For the text-containing cell, return its midpoint in (X, Y) coordinate format. 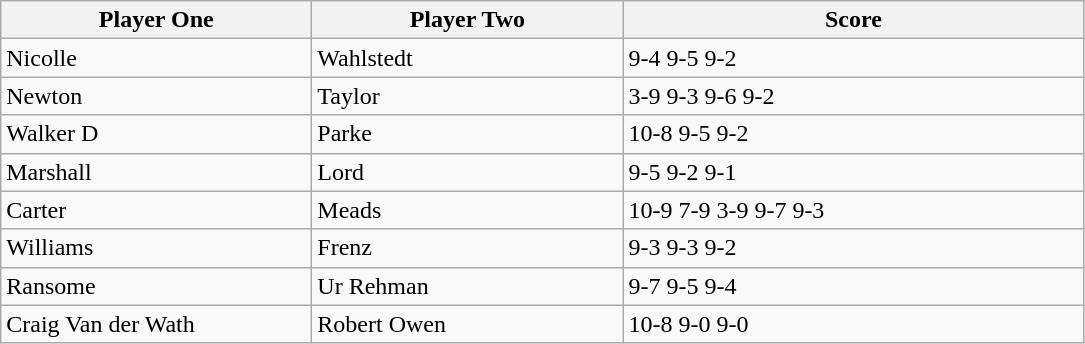
Ransome (156, 286)
3-9 9-3 9-6 9-2 (854, 96)
Player Two (468, 20)
Nicolle (156, 58)
Ur Rehman (468, 286)
Parke (468, 134)
Wahlstedt (468, 58)
Newton (156, 96)
Craig Van der Wath (156, 324)
9-3 9-3 9-2 (854, 248)
Marshall (156, 172)
Player One (156, 20)
Taylor (468, 96)
Williams (156, 248)
Score (854, 20)
9-5 9-2 9-1 (854, 172)
Robert Owen (468, 324)
Carter (156, 210)
Meads (468, 210)
10-9 7-9 3-9 9-7 9-3 (854, 210)
10-8 9-0 9-0 (854, 324)
Lord (468, 172)
9-7 9-5 9-4 (854, 286)
10-8 9-5 9-2 (854, 134)
Frenz (468, 248)
9-4 9-5 9-2 (854, 58)
Walker D (156, 134)
